Return [x, y] of the center of cell containing provided text 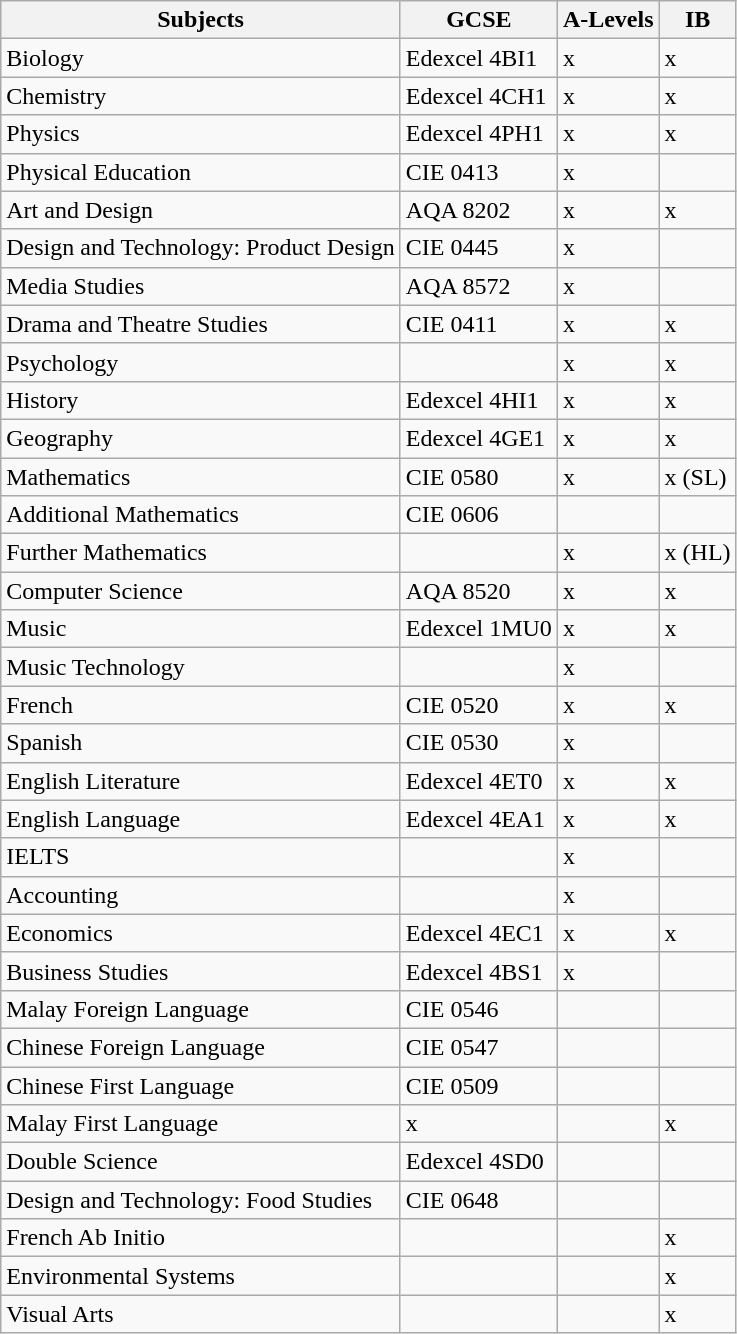
Edexcel 4SD0 [478, 1162]
Edexcel 4BI1 [478, 58]
Further Mathematics [201, 553]
CIE 0445 [478, 248]
Biology [201, 58]
Malay Foreign Language [201, 1009]
Music [201, 629]
CIE 0547 [478, 1047]
Edexcel 4BS1 [478, 971]
CIE 0520 [478, 705]
IB [698, 20]
Visual Arts [201, 1314]
IELTS [201, 857]
Edexcel 4HI1 [478, 400]
Edexcel 4ET0 [478, 781]
Physical Education [201, 172]
Music Technology [201, 667]
CIE 0530 [478, 743]
Physics [201, 134]
CIE 0411 [478, 324]
Media Studies [201, 286]
CIE 0606 [478, 515]
Edexcel 1MU0 [478, 629]
Environmental Systems [201, 1276]
Accounting [201, 895]
Chinese First Language [201, 1085]
French Ab Initio [201, 1238]
x (HL) [698, 553]
x (SL) [698, 477]
Drama and Theatre Studies [201, 324]
Design and Technology: Food Studies [201, 1200]
CIE 0509 [478, 1085]
Mathematics [201, 477]
GCSE [478, 20]
Design and Technology: Product Design [201, 248]
Edexcel 4GE1 [478, 438]
Spanish [201, 743]
AQA 8202 [478, 210]
English Language [201, 819]
Business Studies [201, 971]
Chemistry [201, 96]
English Literature [201, 781]
Economics [201, 933]
CIE 0413 [478, 172]
CIE 0648 [478, 1200]
CIE 0580 [478, 477]
Edexcel 4PH1 [478, 134]
CIE 0546 [478, 1009]
Edexcel 4EC1 [478, 933]
Edexcel 4EA1 [478, 819]
A-Levels [608, 20]
Chinese Foreign Language [201, 1047]
Subjects [201, 20]
Psychology [201, 362]
History [201, 400]
Malay First Language [201, 1124]
Art and Design [201, 210]
Edexcel 4CH1 [478, 96]
Double Science [201, 1162]
Geography [201, 438]
AQA 8520 [478, 591]
AQA 8572 [478, 286]
French [201, 705]
Computer Science [201, 591]
Additional Mathematics [201, 515]
